Capture the cell that displays the provided text and extract its (X, Y) central coordinate. 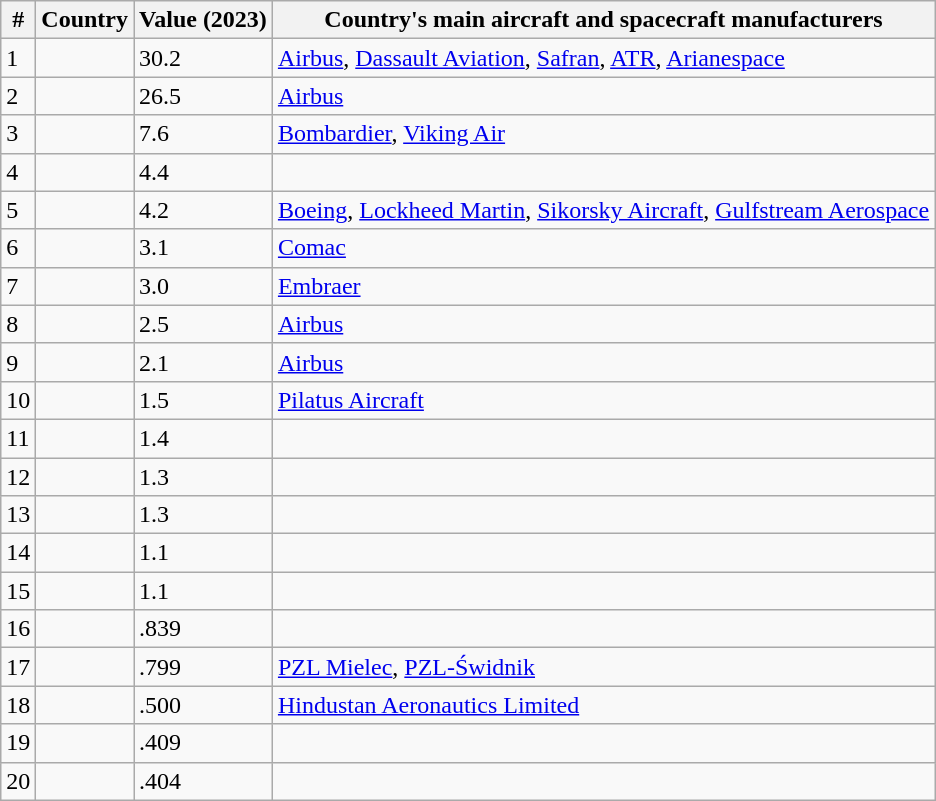
4.2 (204, 210)
8 (18, 324)
1 (18, 58)
Pilatus Aircraft (603, 400)
2 (18, 96)
Value (2023) (204, 20)
7 (18, 286)
.404 (204, 781)
14 (18, 553)
Hindustan Aeronautics Limited (603, 705)
3 (18, 134)
.409 (204, 743)
3.1 (204, 248)
Country (85, 20)
12 (18, 477)
10 (18, 400)
Comac (603, 248)
5 (18, 210)
18 (18, 705)
7.6 (204, 134)
13 (18, 515)
1.5 (204, 400)
.839 (204, 629)
Boeing, Lockheed Martin, Sikorsky Aircraft, Gulfstream Aerospace (603, 210)
4.4 (204, 172)
19 (18, 743)
30.2 (204, 58)
Bombardier, Viking Air (603, 134)
PZL Mielec, PZL-Świdnik (603, 667)
.799 (204, 667)
.500 (204, 705)
9 (18, 362)
17 (18, 667)
20 (18, 781)
4 (18, 172)
26.5 (204, 96)
Airbus, Dassault Aviation, Safran, ATR, Arianespace (603, 58)
2.1 (204, 362)
Embraer (603, 286)
Country's main aircraft and spacecraft manufacturers (603, 20)
# (18, 20)
15 (18, 591)
1.4 (204, 438)
16 (18, 629)
11 (18, 438)
2.5 (204, 324)
6 (18, 248)
3.0 (204, 286)
